Return (X, Y) of the center of cell containing provided text 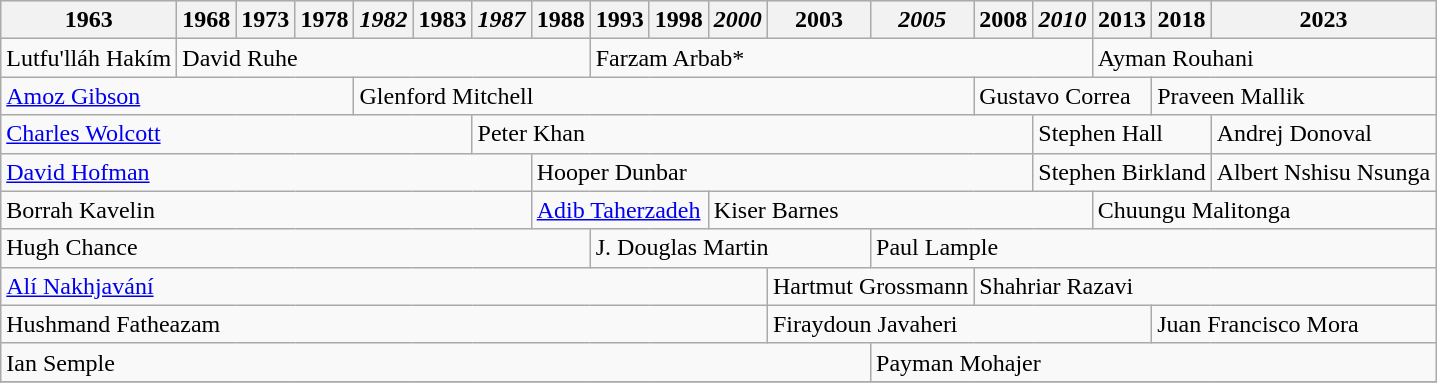
Gustavo Correa (1063, 96)
1983 (442, 20)
Hooper Dunbar (782, 172)
Ian Semple (436, 362)
Stephen Birkland (1122, 172)
Stephen Hall (1122, 134)
1968 (206, 20)
2003 (818, 20)
Andrej Donoval (1323, 134)
1998 (678, 20)
1982 (384, 20)
Ayman Rouhani (1264, 58)
David Ruhe (384, 58)
Farzam Arbab* (841, 58)
Chuungu Malitonga (1264, 210)
2000 (738, 20)
1978 (324, 20)
Hartmut Grossmann (870, 286)
Praveen Mallik (1294, 96)
2005 (922, 20)
Glenford Mitchell (664, 96)
Payman Mohajer (1154, 362)
J. Douglas Martin (730, 248)
Firaydoun Javaheri (959, 324)
2010 (1062, 20)
Peter Khan (752, 134)
1988 (560, 20)
Hugh Chance (296, 248)
2023 (1323, 20)
Albert Nshisu Nsunga (1323, 172)
Shahriar Razavi (1205, 286)
Lutfu'lláh Hakím (89, 58)
Borrah Kavelin (266, 210)
1987 (502, 20)
2018 (1182, 20)
Paul Lample (1154, 248)
1973 (266, 20)
1993 (620, 20)
Charles Wolcott (236, 134)
2013 (1122, 20)
Hushmand Fatheazam (384, 324)
Adib Taherzadeh (620, 210)
1963 (89, 20)
Amoz Gibson (178, 96)
David Hofman (266, 172)
Juan Francisco Mora (1294, 324)
Kiser Barnes (900, 210)
Alí Nakhjavání (384, 286)
2008 (1004, 20)
